Find where the given text appears and provide that cell's center as [x, y] coordinate. 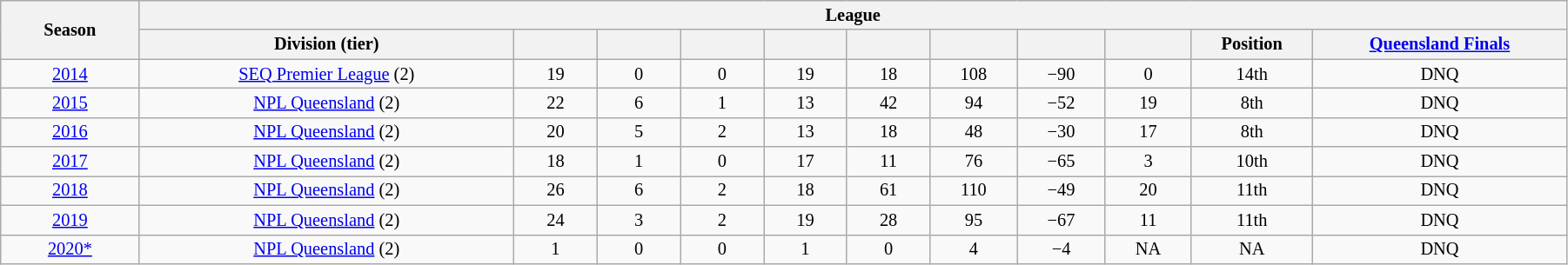
−4 [1062, 249]
110 [974, 190]
28 [888, 220]
4 [974, 249]
2020* [70, 249]
Position [1252, 44]
2016 [70, 132]
24 [556, 220]
10th [1252, 162]
94 [974, 103]
14th [1252, 74]
48 [974, 132]
−30 [1062, 132]
−65 [1062, 162]
95 [974, 220]
−67 [1062, 220]
League [853, 15]
76 [974, 162]
5 [639, 132]
61 [888, 190]
Queensland Finals [1440, 44]
−90 [1062, 74]
Division (tier) [327, 44]
26 [556, 190]
−49 [1062, 190]
2015 [70, 103]
2014 [70, 74]
108 [974, 74]
2018 [70, 190]
42 [888, 103]
SEQ Premier League (2) [327, 74]
2019 [70, 220]
2017 [70, 162]
Season [70, 30]
−52 [1062, 103]
22 [556, 103]
